Identify which cell holds the provided text, then report its (X, Y) central coordinate. 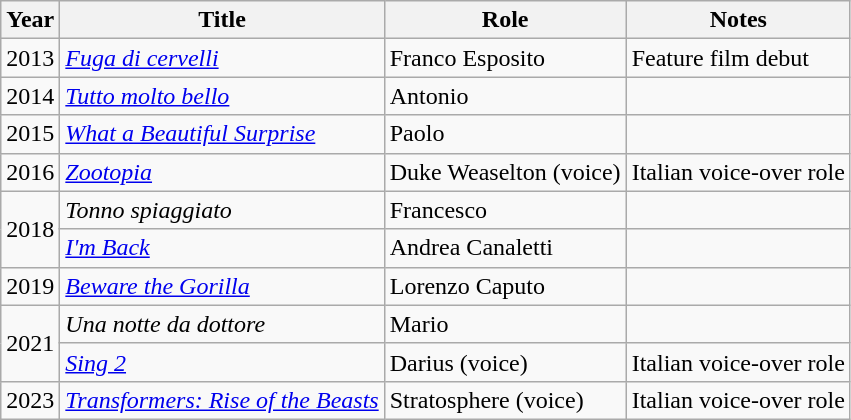
What a Beautiful Surprise (222, 134)
I'm Back (222, 248)
Lorenzo Caputo (505, 286)
2021 (30, 343)
Tutto molto bello (222, 96)
Zootopia (222, 172)
Transformers: Rise of the Beasts (222, 400)
Franco Esposito (505, 58)
2016 (30, 172)
Fuga di cervelli (222, 58)
2013 (30, 58)
2019 (30, 286)
Sing 2 (222, 362)
Mario (505, 324)
Antonio (505, 96)
Andrea Canaletti (505, 248)
Francesco (505, 210)
Tonno spiaggiato (222, 210)
Stratosphere (voice) (505, 400)
Year (30, 20)
Feature film debut (738, 58)
Duke Weaselton (voice) (505, 172)
2014 (30, 96)
Title (222, 20)
Paolo (505, 134)
Darius (voice) (505, 362)
Notes (738, 20)
2015 (30, 134)
2018 (30, 229)
2023 (30, 400)
Beware the Gorilla (222, 286)
Una notte da dottore (222, 324)
Role (505, 20)
